Determine the [x, y] coordinate at the center of the cell enclosing the given text.  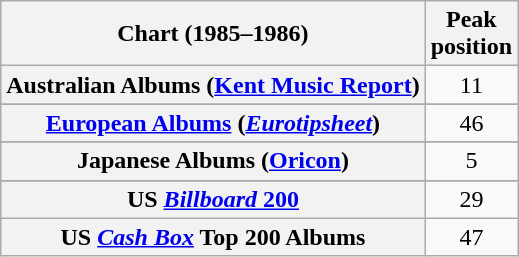
5 [471, 161]
Peakposition [471, 34]
US Cash Box Top 200 Albums [213, 237]
Japanese Albums (Oricon) [213, 161]
European Albums (Eurotipsheet) [213, 123]
11 [471, 85]
29 [471, 199]
47 [471, 237]
US Billboard 200 [213, 199]
46 [471, 123]
Australian Albums (Kent Music Report) [213, 85]
Chart (1985–1986) [213, 34]
